Capture the cell that displays the provided text and extract its [x, y] central coordinate. 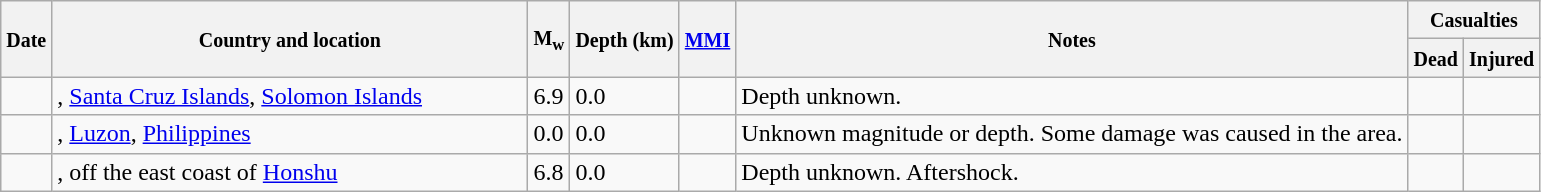
Depth (km) [624, 39]
Depth unknown. [1072, 96]
Injured [1502, 58]
Unknown magnitude or depth. Some damage was caused in the area. [1072, 134]
, off the east coast of Honshu [290, 172]
Casualties [1474, 20]
MMI [708, 39]
Dead [1436, 58]
Date [26, 39]
Country and location [290, 39]
, Santa Cruz Islands, Solomon Islands [290, 96]
6.9 [549, 96]
, Luzon, Philippines [290, 134]
6.8 [549, 172]
Mw [549, 39]
Depth unknown. Aftershock. [1072, 172]
Notes [1072, 39]
